From the cell containing the given text, extract its center point as (X, Y) coordinate. 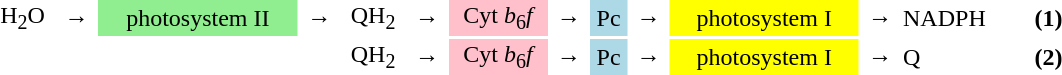
NADPH (960, 18)
Q (960, 57)
photosystem II (198, 18)
